Find where the given text appears and provide that cell's center as (X, Y) coordinate. 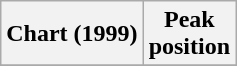
Peakposition (189, 34)
Chart (1999) (72, 34)
